Find where the given text appears and provide that cell's center as (X, Y) coordinate. 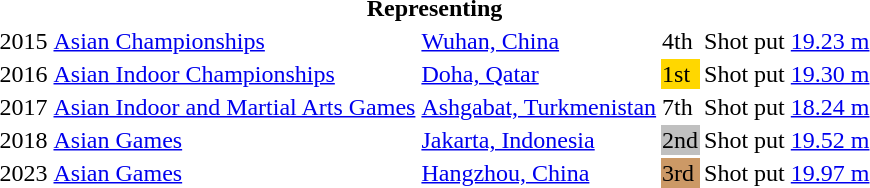
7th (680, 107)
Wuhan, China (539, 41)
3rd (680, 173)
4th (680, 41)
2nd (680, 140)
Asian Indoor and Martial Arts Games (234, 107)
Hangzhou, China (539, 173)
Ashgabat, Turkmenistan (539, 107)
1st (680, 74)
Asian Championships (234, 41)
Jakarta, Indonesia (539, 140)
Doha, Qatar (539, 74)
Asian Indoor Championships (234, 74)
